Find where the given text appears and provide that cell's center as (X, Y) coordinate. 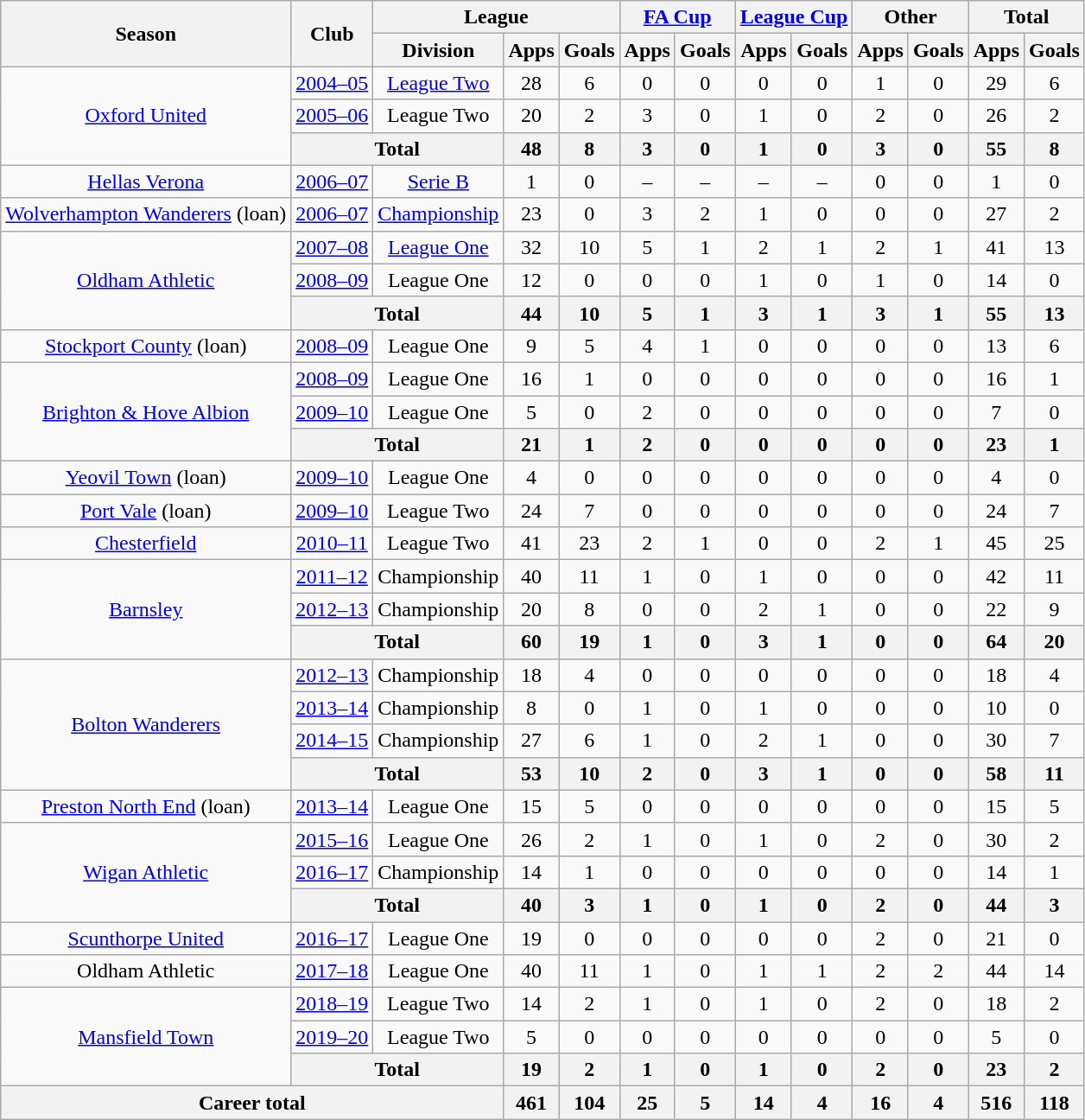
FA Cup (677, 17)
45 (996, 544)
Wolverhampton Wanderers (loan) (146, 214)
League (496, 17)
Career total (252, 1103)
60 (531, 642)
2011–12 (332, 576)
2015–16 (332, 839)
Season (146, 34)
Serie B (439, 181)
Division (439, 50)
Stockport County (loan) (146, 346)
2014–15 (332, 741)
42 (996, 576)
Oxford United (146, 116)
28 (531, 83)
Yeovil Town (loan) (146, 478)
104 (589, 1103)
League Cup (794, 17)
461 (531, 1103)
Port Vale (loan) (146, 511)
2004–05 (332, 83)
32 (531, 247)
2007–08 (332, 247)
Brighton & Hove Albion (146, 411)
22 (996, 609)
48 (531, 149)
Mansfield Town (146, 1037)
118 (1055, 1103)
2005–06 (332, 116)
2018–19 (332, 1004)
Wigan Athletic (146, 872)
Chesterfield (146, 544)
12 (531, 280)
2010–11 (332, 544)
Barnsley (146, 609)
29 (996, 83)
Scunthorpe United (146, 938)
2019–20 (332, 1037)
58 (996, 773)
53 (531, 773)
Preston North End (loan) (146, 806)
64 (996, 642)
516 (996, 1103)
Hellas Verona (146, 181)
Club (332, 34)
Other (911, 17)
2017–18 (332, 971)
Bolton Wanderers (146, 724)
